Scan for the cell matching the given text and deliver its [x, y] coordinate at center. 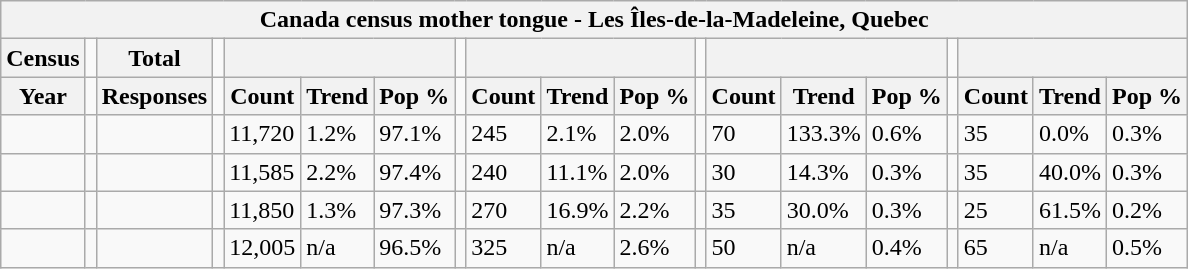
Census [43, 58]
30 [744, 172]
0.2% [1146, 210]
70 [744, 134]
30.0% [824, 210]
1.2% [338, 134]
Responses [154, 96]
133.3% [824, 134]
65 [996, 248]
240 [504, 172]
245 [504, 134]
96.5% [414, 248]
2.6% [654, 248]
0.5% [1146, 248]
270 [504, 210]
97.4% [414, 172]
Total [154, 58]
11.1% [578, 172]
11,585 [262, 172]
12,005 [262, 248]
50 [744, 248]
0.4% [906, 248]
97.3% [414, 210]
40.0% [1070, 172]
25 [996, 210]
61.5% [1070, 210]
16.9% [578, 210]
0.0% [1070, 134]
11,720 [262, 134]
Year [43, 96]
2.1% [578, 134]
14.3% [824, 172]
Canada census mother tongue - Les Îles-de-la-Madeleine, Quebec [594, 20]
11,850 [262, 210]
0.6% [906, 134]
325 [504, 248]
1.3% [338, 210]
97.1% [414, 134]
